Scan for the cell matching the given text and deliver its (x, y) coordinate at center. 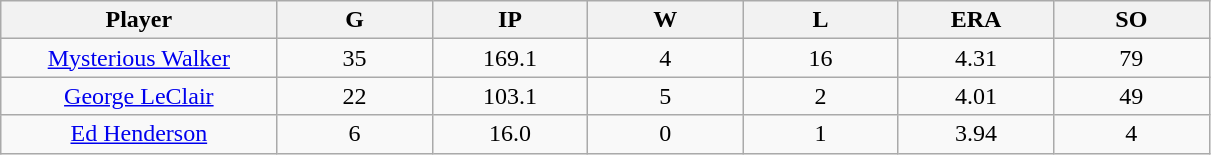
169.1 (510, 58)
0 (666, 134)
George LeClair (139, 96)
Player (139, 20)
5 (666, 96)
IP (510, 20)
16.0 (510, 134)
G (354, 20)
SO (1132, 20)
22 (354, 96)
Mysterious Walker (139, 58)
1 (820, 134)
ERA (976, 20)
79 (1132, 58)
2 (820, 96)
49 (1132, 96)
35 (354, 58)
103.1 (510, 96)
Ed Henderson (139, 134)
4.01 (976, 96)
16 (820, 58)
W (666, 20)
L (820, 20)
4.31 (976, 58)
3.94 (976, 134)
6 (354, 134)
